For the text-containing cell, return its midpoint in (X, Y) coordinate format. 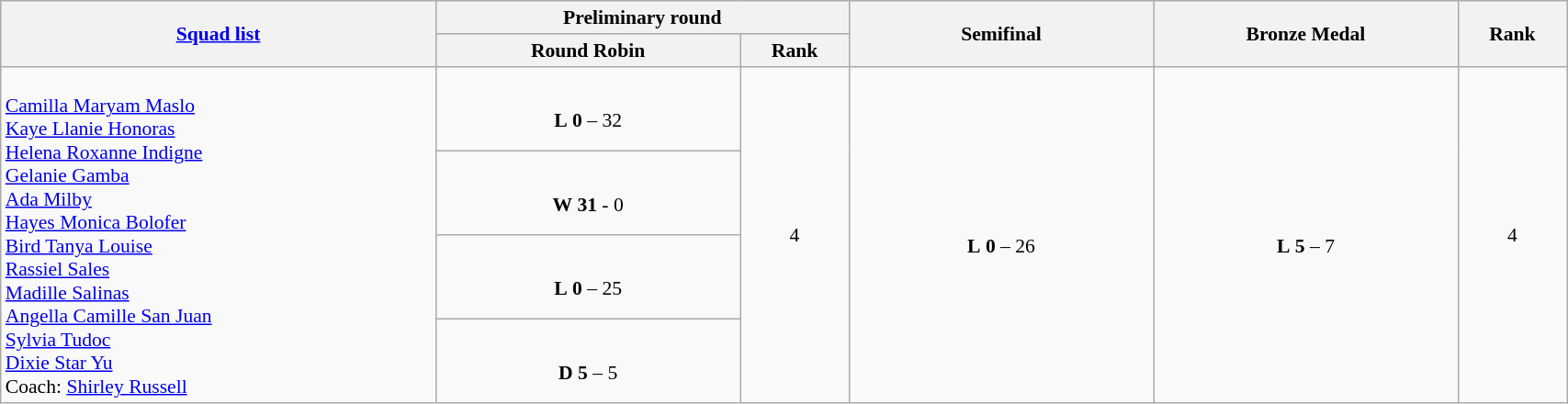
L 5 – 7 (1306, 235)
Preliminary round (642, 17)
L 0 – 26 (1001, 235)
Squad list (219, 33)
Semifinal (1001, 33)
L 0 – 25 (588, 277)
D 5 – 5 (588, 362)
W 31 - 0 (588, 193)
Round Robin (588, 50)
L 0 – 32 (588, 108)
Bronze Medal (1306, 33)
